Determine the (X, Y) coordinate at the center of the cell enclosing the given text.  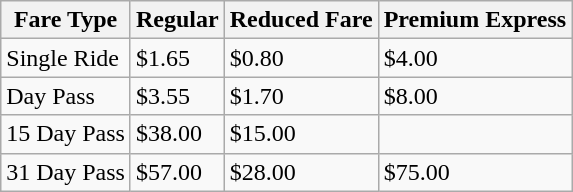
Regular (177, 20)
31 Day Pass (66, 172)
$1.70 (301, 96)
Premium Express (475, 20)
$57.00 (177, 172)
$3.55 (177, 96)
$4.00 (475, 58)
$38.00 (177, 134)
$1.65 (177, 58)
$8.00 (475, 96)
$0.80 (301, 58)
Reduced Fare (301, 20)
15 Day Pass (66, 134)
$28.00 (301, 172)
Day Pass (66, 96)
$75.00 (475, 172)
$15.00 (301, 134)
Single Ride (66, 58)
Fare Type (66, 20)
